Scan for the cell matching the given text and deliver its (X, Y) coordinate at center. 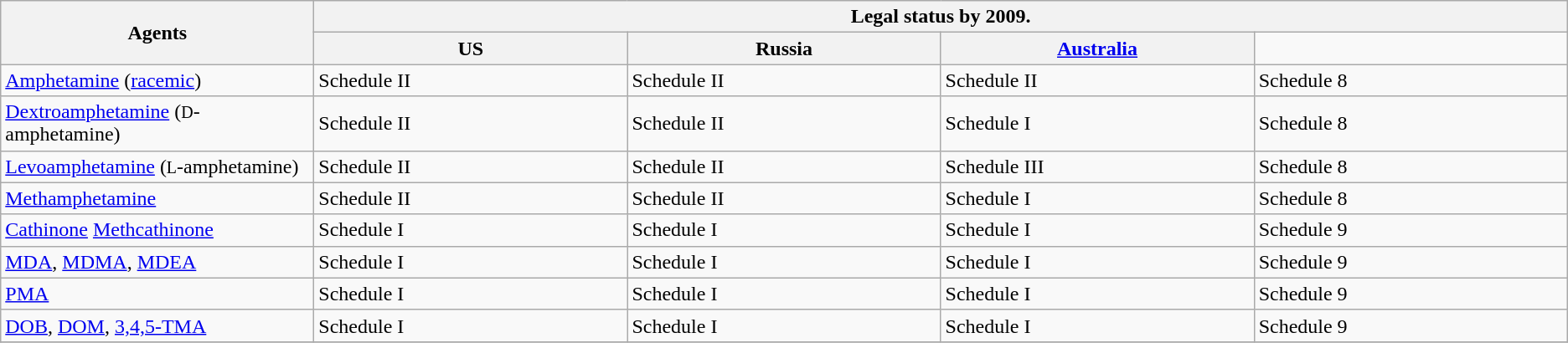
Levoamphetamine (L-amphetamine) (157, 166)
Legal status by 2009. (941, 17)
DOB, DOM, 3,4,5-TMA (157, 325)
Cathinone Methcathinone (157, 230)
Amphetamine (racemic) (157, 80)
Agents (157, 33)
Australia (1097, 49)
US (471, 49)
Methamphetamine (157, 198)
Dextroamphetamine (D-amphetamine) (157, 124)
MDA, MDMA, MDEA (157, 262)
Russia (784, 49)
PMA (157, 294)
Schedule III (1097, 166)
